Scan for the cell matching the given text and deliver its (x, y) coordinate at center. 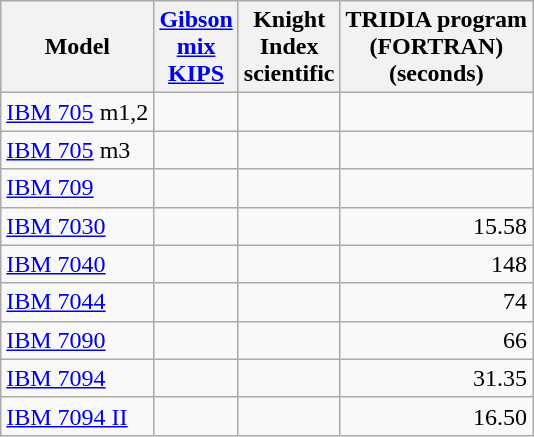
16.50 (436, 416)
GibsonmixKIPS (196, 47)
TRIDIA program(FORTRAN)(seconds) (436, 47)
KnightIndexscientific (289, 47)
IBM 705 m1,2 (78, 112)
IBM 7030 (78, 226)
IBM 7040 (78, 264)
IBM 7044 (78, 302)
IBM 705 m3 (78, 150)
IBM 7094 II (78, 416)
Model (78, 47)
IBM 7094 (78, 378)
31.35 (436, 378)
66 (436, 340)
IBM 7090 (78, 340)
148 (436, 264)
IBM 709 (78, 188)
74 (436, 302)
15.58 (436, 226)
